Return [X, Y] of the center of cell containing provided text 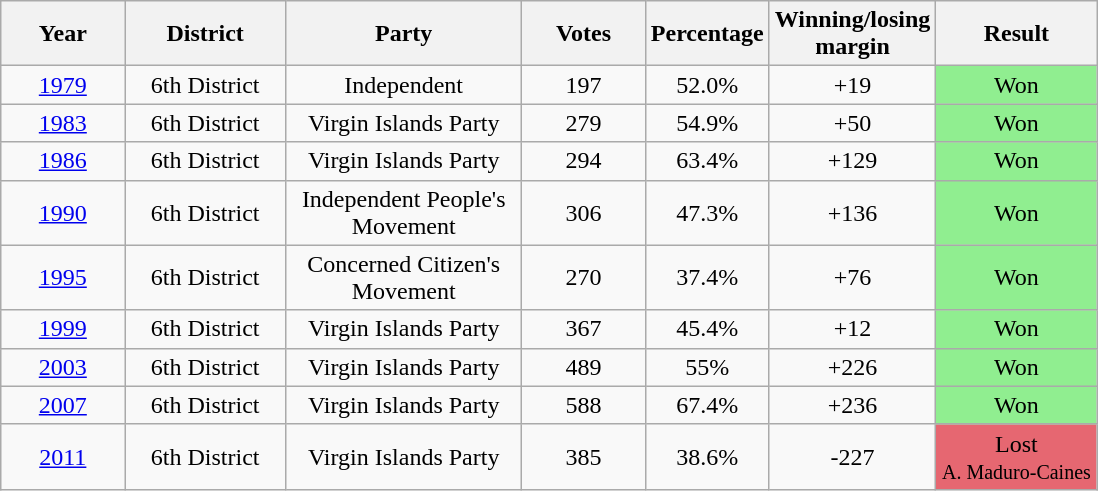
306 [584, 212]
385 [584, 456]
37.4% [707, 278]
Party [404, 34]
+19 [852, 85]
367 [584, 329]
270 [584, 278]
Result [1016, 34]
-227 [852, 456]
Independent [404, 85]
1979 [63, 85]
Votes [584, 34]
63.4% [707, 161]
55% [707, 367]
38.6% [707, 456]
588 [584, 405]
+129 [852, 161]
52.0% [707, 85]
Winning/losing margin [852, 34]
+236 [852, 405]
Concerned Citizen's Movement [404, 278]
45.4% [707, 329]
2011 [63, 456]
197 [584, 85]
54.9% [707, 123]
Percentage [707, 34]
279 [584, 123]
2007 [63, 405]
2003 [63, 367]
LostA. Maduro-Caines [1016, 456]
District [206, 34]
+50 [852, 123]
+136 [852, 212]
+76 [852, 278]
294 [584, 161]
1990 [63, 212]
1995 [63, 278]
+12 [852, 329]
Year [63, 34]
47.3% [707, 212]
1983 [63, 123]
1986 [63, 161]
67.4% [707, 405]
489 [584, 367]
Independent People's Movement [404, 212]
+226 [852, 367]
1999 [63, 329]
